For the text-containing cell, return its midpoint in [X, Y] coordinate format. 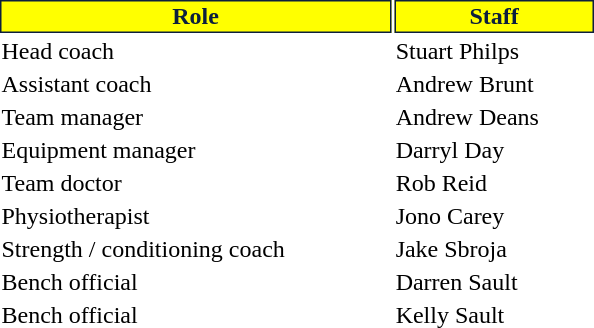
Jake Sbroja [494, 249]
Team doctor [196, 183]
Stuart Philps [494, 51]
Staff [494, 16]
Bench official [196, 282]
Role [196, 16]
Equipment manager [196, 150]
Assistant coach [196, 84]
Darryl Day [494, 150]
Andrew Brunt [494, 84]
Physiotherapist [196, 216]
Rob Reid [494, 183]
Strength / conditioning coach [196, 249]
Head coach [196, 51]
Andrew Deans [494, 117]
Jono Carey [494, 216]
Team manager [196, 117]
Darren Sault [494, 282]
